For the text-containing cell, return its midpoint in [X, Y] coordinate format. 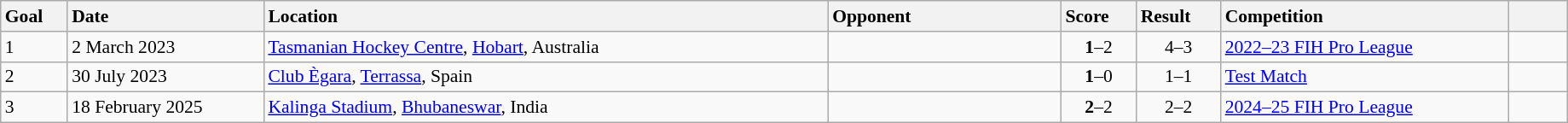
Location [546, 16]
Opponent [945, 16]
4–3 [1178, 47]
Goal [34, 16]
1–1 [1178, 77]
2022–23 FIH Pro League [1365, 47]
Test Match [1365, 77]
18 February 2025 [165, 108]
Result [1178, 16]
Club Ègara, Terrassa, Spain [546, 77]
2 [34, 77]
2 March 2023 [165, 47]
1–0 [1098, 77]
Tasmanian Hockey Centre, Hobart, Australia [546, 47]
Score [1098, 16]
Kalinga Stadium, Bhubaneswar, India [546, 108]
3 [34, 108]
Date [165, 16]
1–2 [1098, 47]
1 [34, 47]
2024–25 FIH Pro League [1365, 108]
Competition [1365, 16]
30 July 2023 [165, 77]
